Scan for the cell matching the given text and deliver its (X, Y) coordinate at center. 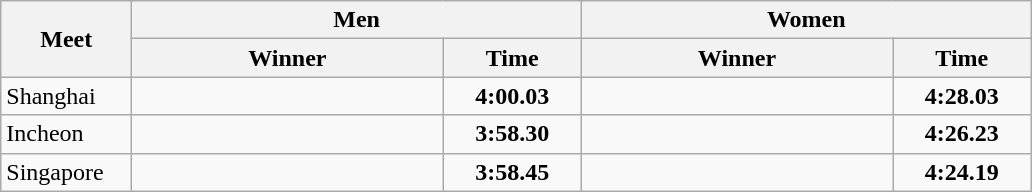
4:28.03 (962, 96)
Shanghai (66, 96)
Women (806, 20)
Incheon (66, 134)
3:58.45 (512, 172)
Men (357, 20)
4:24.19 (962, 172)
4:00.03 (512, 96)
4:26.23 (962, 134)
3:58.30 (512, 134)
Meet (66, 39)
Singapore (66, 172)
